Return (x, y) of the center of cell containing provided text 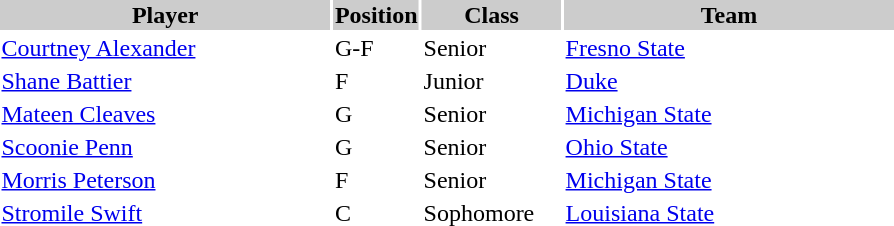
Morris Peterson (165, 180)
Mateen Cleaves (165, 114)
Player (165, 15)
Shane Battier (165, 81)
Ohio State (729, 147)
G-F (376, 48)
Courtney Alexander (165, 48)
Fresno State (729, 48)
Team (729, 15)
Scoonie Penn (165, 147)
Position (376, 15)
Class (492, 15)
Duke (729, 81)
Junior (492, 81)
